Detect which cell encompasses the target text, then output its [x, y] center coordinate. 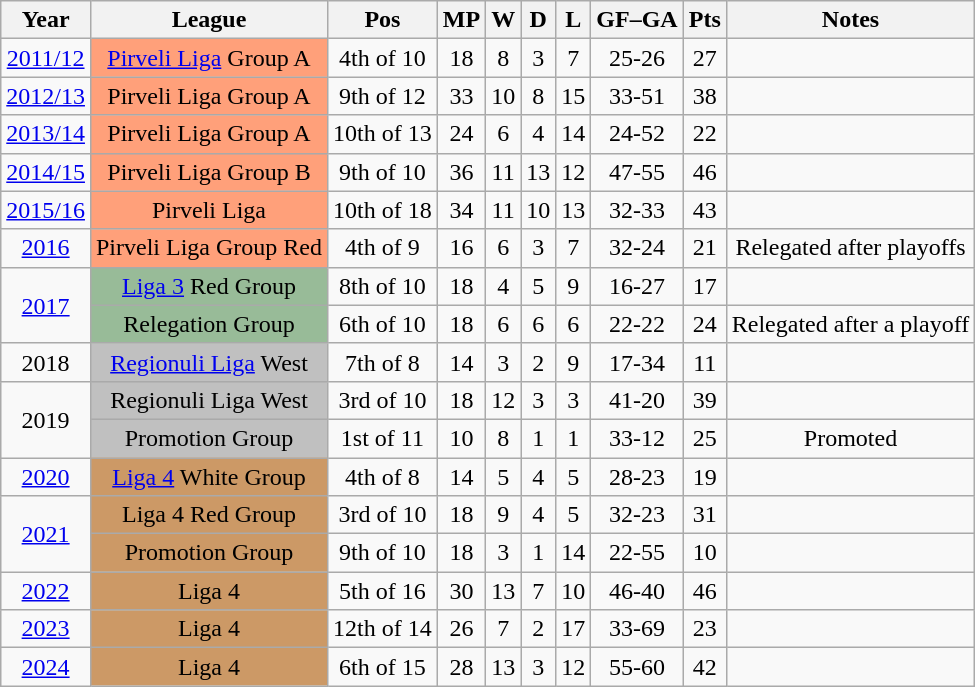
16 [461, 248]
25 [704, 438]
43 [704, 210]
Promoted [850, 438]
32-33 [637, 210]
2012/13 [46, 96]
10th of 13 [383, 134]
5th of 16 [383, 591]
47-55 [637, 172]
2020 [46, 477]
Relegated after playoffs [850, 248]
2013/14 [46, 134]
23 [704, 629]
33-69 [637, 629]
55-60 [637, 667]
4th of 10 [383, 58]
32-23 [637, 515]
12th of 14 [383, 629]
2022 [46, 591]
2011/12 [46, 58]
2023 [46, 629]
33 [461, 96]
46-40 [637, 591]
24-52 [637, 134]
19 [704, 477]
33-12 [637, 438]
30 [461, 591]
Pirveli Liga Group B [208, 172]
25-26 [637, 58]
9th of 12 [383, 96]
26 [461, 629]
Pirveli Liga Group Red [208, 248]
15 [574, 96]
Relegation Group [208, 324]
MP [461, 20]
28 [461, 667]
L [574, 20]
17-34 [637, 362]
10th of 18 [383, 210]
16-27 [637, 286]
8th of 10 [383, 286]
2014/15 [46, 172]
2018 [46, 362]
33-51 [637, 96]
Pos [383, 20]
Notes [850, 20]
4th of 8 [383, 477]
Year [46, 20]
W [504, 20]
27 [704, 58]
League [208, 20]
22 [704, 134]
2024 [46, 667]
22-22 [637, 324]
39 [704, 400]
D [538, 20]
2015/16 [46, 210]
31 [704, 515]
7th of 8 [383, 362]
41-20 [637, 400]
2019 [46, 419]
36 [461, 172]
38 [704, 96]
2021 [46, 534]
32-24 [637, 248]
Liga 4 White Group [208, 477]
Relegated after a playoff [850, 324]
GF–GA [637, 20]
1st of 11 [383, 438]
4th of 9 [383, 248]
42 [704, 667]
34 [461, 210]
Pts [704, 20]
Liga 3 Red Group [208, 286]
6th of 15 [383, 667]
2017 [46, 305]
Liga 4 Red Group [208, 515]
6th of 10 [383, 324]
28-23 [637, 477]
22-55 [637, 553]
21 [704, 248]
Pirveli Liga [208, 210]
2016 [46, 248]
